Output the [x, y] coordinate of the center of the cell containing the given text.  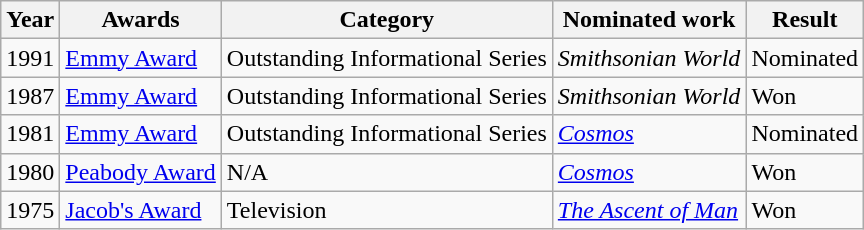
Category [386, 20]
1980 [30, 172]
The Ascent of Man [649, 210]
Result [805, 20]
Peabody Award [141, 172]
1987 [30, 96]
Awards [141, 20]
Nominated work [649, 20]
Jacob's Award [141, 210]
1975 [30, 210]
Year [30, 20]
1991 [30, 58]
1981 [30, 134]
Television [386, 210]
N/A [386, 172]
